Return [X, Y] of the center of cell containing provided text 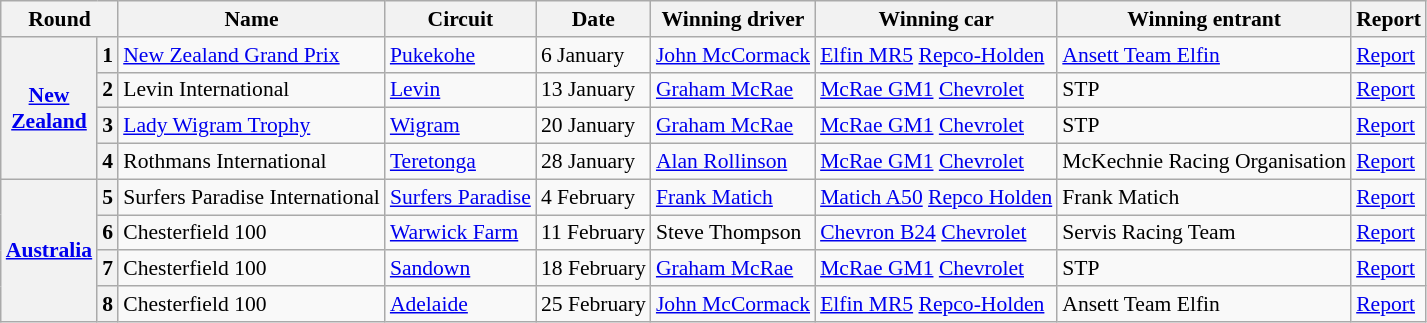
Circuit [460, 19]
2 [108, 90]
Wigram [460, 126]
Winning entrant [1204, 19]
Winning car [936, 19]
Chevron B24 Chevrolet [936, 233]
18 February [594, 269]
5 [108, 197]
Surfers Paradise [460, 197]
7 [108, 269]
6 [108, 233]
McKechnie Racing Organisation [1204, 162]
Lady Wigram Trophy [252, 126]
Matich A50 Repco Holden [936, 197]
New Zealand Grand Prix [252, 55]
Servis Racing Team [1204, 233]
Pukekohe [460, 55]
3 [108, 126]
Steve Thompson [733, 233]
4 February [594, 197]
Levin [460, 90]
Alan Rollinson [733, 162]
NewZealand [49, 108]
11 February [594, 233]
Levin International [252, 90]
20 January [594, 126]
Teretonga [460, 162]
Date [594, 19]
Warwick Farm [460, 233]
Surfers Paradise International [252, 197]
Round [60, 19]
13 January [594, 90]
Rothmans International [252, 162]
Australia [49, 250]
Sandown [460, 269]
Adelaide [460, 304]
25 February [594, 304]
28 January [594, 162]
Winning driver [733, 19]
6 January [594, 55]
4 [108, 162]
Name [252, 19]
8 [108, 304]
1 [108, 55]
